Pinpoint the cell where the given text exists, returning its [x, y] midpoint coordinate. 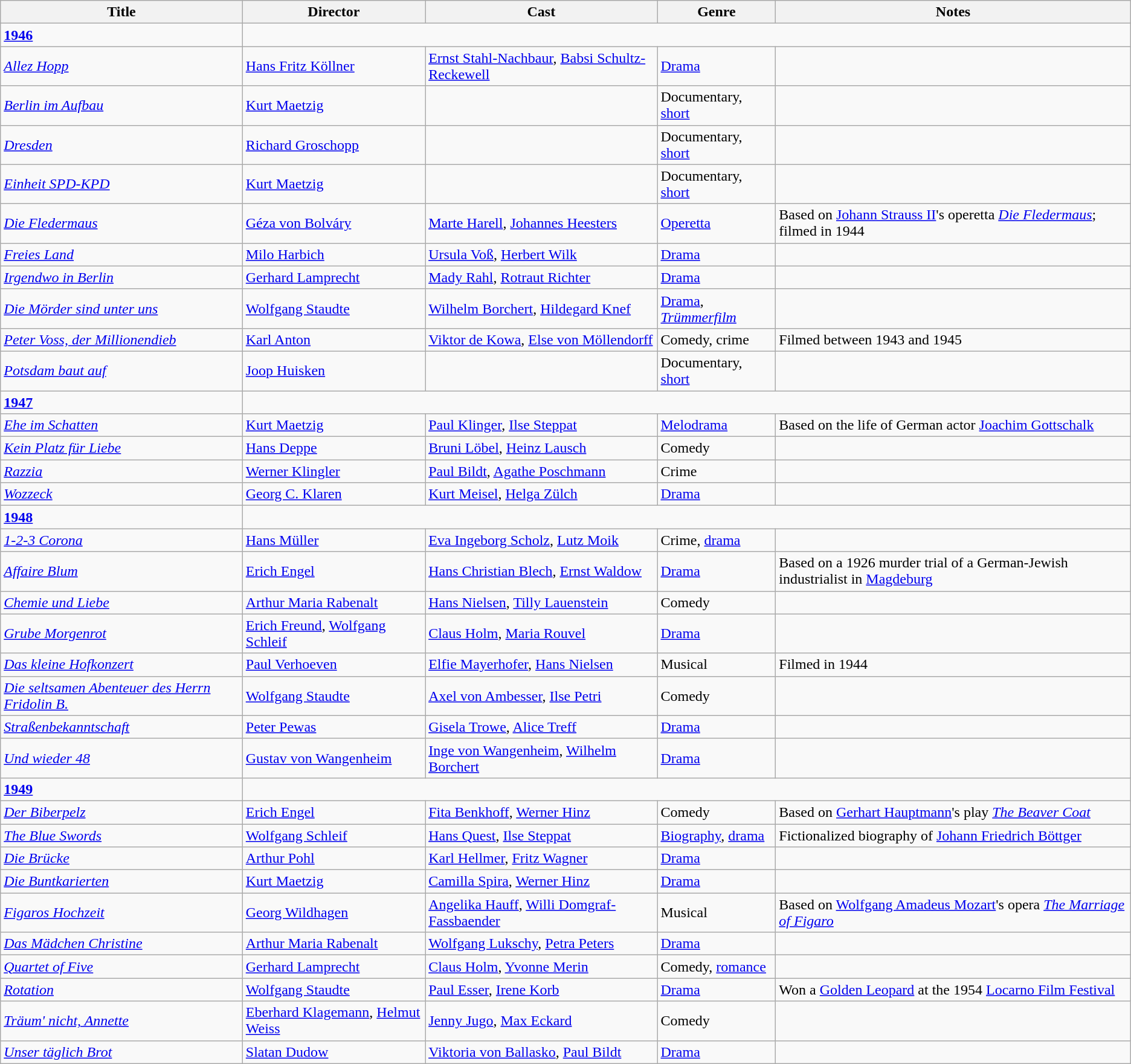
Marte Harell, Johannes Heesters [541, 224]
Wolfgang Lukschy, Petra Peters [541, 944]
Fictionalized biography of Johann Friedrich Böttger [953, 836]
Filmed in 1944 [953, 665]
Hans Nielsen, Tilly Lauenstein [541, 602]
1949 [121, 789]
Georg C. Klaren [333, 494]
Biography, drama [717, 836]
Based on Johann Strauss II's operetta Die Fledermaus; filmed in 1944 [953, 224]
Wilhelm Borchert, Hildegard Knef [541, 308]
Director [333, 12]
Affaire Blum [121, 572]
Die Fledermaus [121, 224]
Georg Wildhagen [333, 912]
1-2-3 Corona [121, 540]
Comedy, crime [717, 340]
Hans Müller [333, 540]
Einheit SPD-KPD [121, 184]
Eberhard Klagemann, Helmut Weiss [333, 1021]
Elfie Mayerhofer, Hans Nielsen [541, 665]
Milo Harbich [333, 254]
Das kleine Hofkonzert [121, 665]
Viktor de Kowa, Else von Möllendorff [541, 340]
Notes [953, 12]
Filmed between 1943 and 1945 [953, 340]
Kurt Meisel, Helga Zülch [541, 494]
Axel von Ambesser, Ilse Petri [541, 696]
Slatan Dudow [333, 1052]
Bruni Löbel, Heinz Lausch [541, 448]
Potsdam baut auf [121, 371]
Paul Klinger, Ilse Steppat [541, 425]
Karl Anton [333, 340]
Based on Gerhart Hauptmann's play The Beaver Coat [953, 812]
Hans Fritz Köllner [333, 66]
Joop Huisken [333, 371]
Based on Wolfgang Amadeus Mozart's opera The Marriage of Figaro [953, 912]
Und wieder 48 [121, 758]
Straßenbekanntschaft [121, 727]
Die Buntkarierten [121, 882]
Rotation [121, 990]
Hans Christian Blech, Ernst Waldow [541, 572]
Drama, Trümmerfilm [717, 308]
Hans Deppe [333, 448]
Melodrama [717, 425]
Quartet of Five [121, 967]
Kein Platz für Liebe [121, 448]
Paul Bildt, Agathe Poschmann [541, 471]
Ursula Voß, Herbert Wilk [541, 254]
Genre [717, 12]
Claus Holm, Maria Rouvel [541, 633]
1948 [121, 517]
Based on a 1926 murder trial of a German-Jewish industrialist in Magdeburg [953, 572]
Erich Freund, Wolfgang Schleif [333, 633]
Wolfgang Schleif [333, 836]
Crime, drama [717, 540]
Razzia [121, 471]
Géza von Bolváry [333, 224]
Die Mörder sind unter uns [121, 308]
Hans Quest, Ilse Steppat [541, 836]
Title [121, 12]
Paul Esser, Irene Korb [541, 990]
Wozzeck [121, 494]
Chemie und Liebe [121, 602]
Ernst Stahl-Nachbaur, Babsi Schultz-Reckewell [541, 66]
Jenny Jugo, Max Eckard [541, 1021]
Dresden [121, 145]
Die seltsamen Abenteuer des Herrn Fridolin B. [121, 696]
Based on the life of German actor Joachim Gottschalk [953, 425]
Gisela Trowe, Alice Treff [541, 727]
Richard Groschopp [333, 145]
Ehe im Schatten [121, 425]
Camilla Spira, Werner Hinz [541, 882]
Allez Hopp [121, 66]
Grube Morgenrot [121, 633]
Comedy, romance [717, 967]
Peter Pewas [333, 727]
Won a Golden Leopard at the 1954 Locarno Film Festival [953, 990]
Gustav von Wangenheim [333, 758]
Irgendwo in Berlin [121, 277]
1946 [121, 35]
Paul Verhoeven [333, 665]
Figaros Hochzeit [121, 912]
Angelika Hauff, Willi Domgraf-Fassbaender [541, 912]
Peter Voss, der Millionendieb [121, 340]
Claus Holm, Yvonne Merin [541, 967]
Crime [717, 471]
Mady Rahl, Rotraut Richter [541, 277]
Träum' nicht, Annette [121, 1021]
Berlin im Aufbau [121, 105]
Cast [541, 12]
Werner Klingler [333, 471]
1947 [121, 402]
Das Mädchen Christine [121, 944]
Eva Ingeborg Scholz, Lutz Moik [541, 540]
Arthur Pohl [333, 859]
Die Brücke [121, 859]
Freies Land [121, 254]
Karl Hellmer, Fritz Wagner [541, 859]
Inge von Wangenheim, Wilhelm Borchert [541, 758]
The Blue Swords [121, 836]
Viktoria von Ballasko, Paul Bildt [541, 1052]
Operetta [717, 224]
Unser täglich Brot [121, 1052]
Der Biberpelz [121, 812]
Fita Benkhoff, Werner Hinz [541, 812]
